Scan for the cell matching the given text and deliver its (X, Y) coordinate at center. 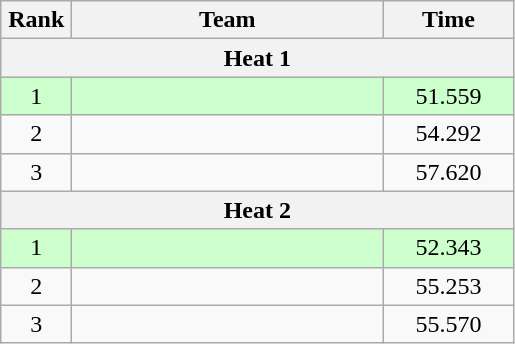
55.253 (448, 286)
Rank (36, 20)
Heat 2 (258, 210)
52.343 (448, 248)
Heat 1 (258, 58)
51.559 (448, 96)
54.292 (448, 134)
55.570 (448, 324)
57.620 (448, 172)
Time (448, 20)
Team (228, 20)
